Search for the cell housing the specified text and yield its (X, Y) center coordinate. 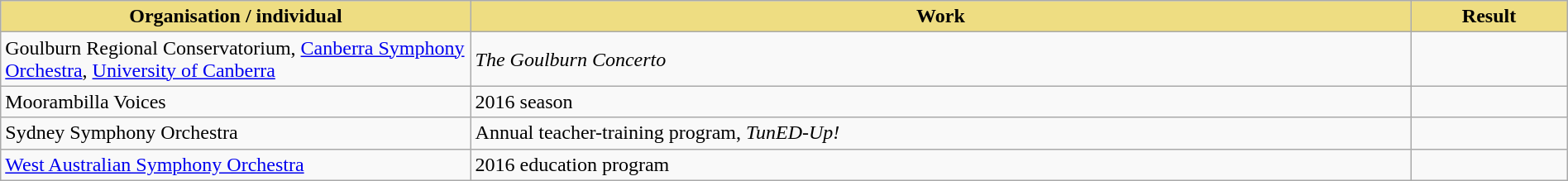
Work (941, 17)
Annual teacher-training program, TunED-Up! (941, 133)
Sydney Symphony Orchestra (236, 133)
2016 season (941, 102)
2016 education program (941, 164)
Moorambilla Voices (236, 102)
Goulburn Regional Conservatorium, Canberra Symphony Orchestra, University of Canberra (236, 60)
Organisation / individual (236, 17)
Result (1489, 17)
West Australian Symphony Orchestra (236, 164)
The Goulburn Concerto (941, 60)
